Capture the cell that displays the provided text and extract its [x, y] central coordinate. 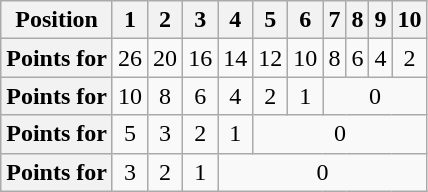
Position [57, 20]
7 [334, 20]
14 [236, 58]
16 [200, 58]
9 [380, 20]
26 [130, 58]
20 [166, 58]
12 [270, 58]
